Identify which cell holds the provided text, then report its (X, Y) central coordinate. 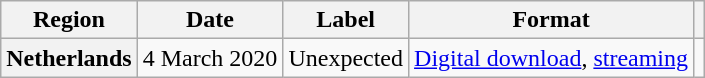
Netherlands (69, 58)
4 March 2020 (210, 58)
Label (346, 20)
Format (552, 20)
Date (210, 20)
Region (69, 20)
Digital download, streaming (552, 58)
Unexpected (346, 58)
